Identify which cell holds the provided text, then report its (X, Y) central coordinate. 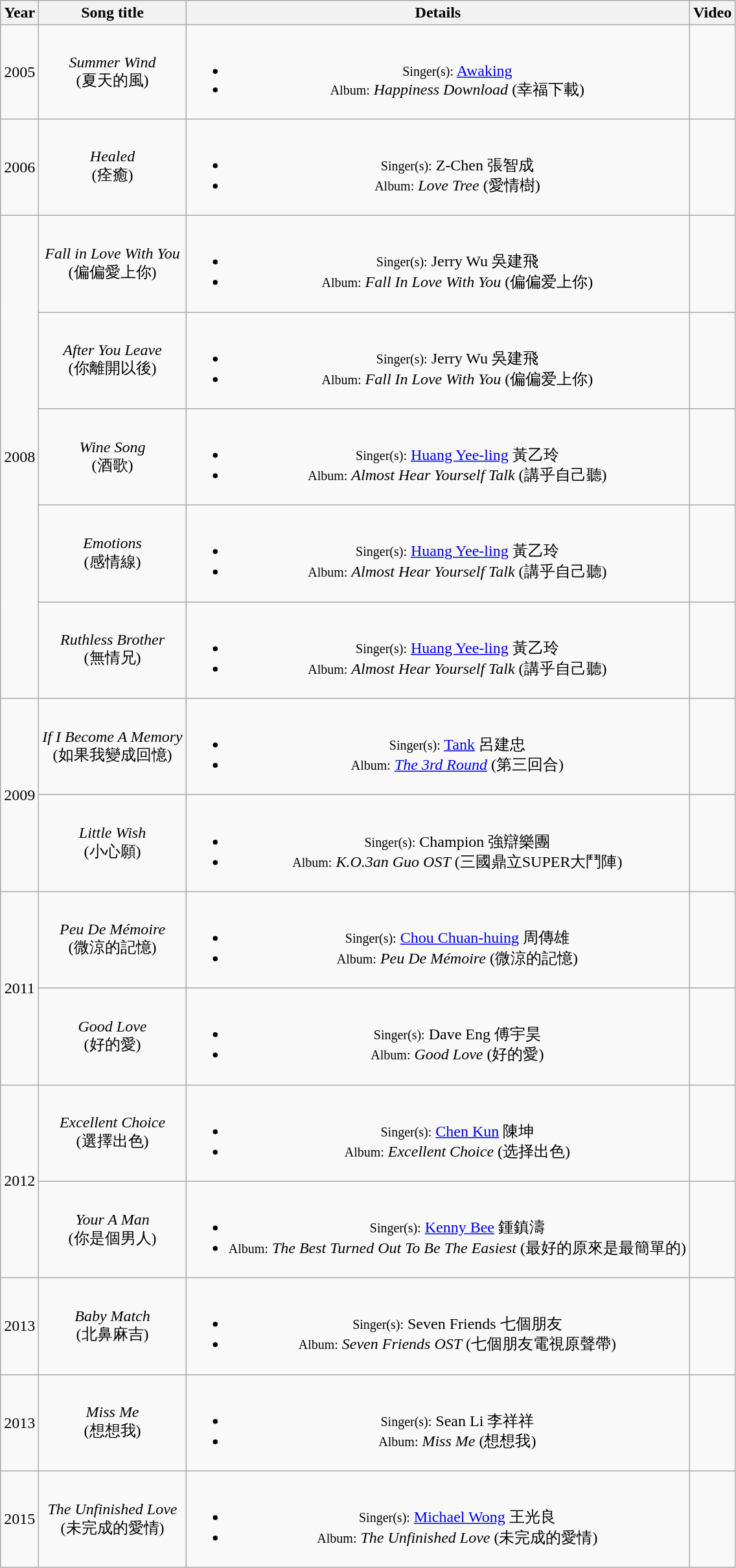
Little Wish(小心願) (113, 844)
Good Love(好的愛) (113, 1037)
2008 (19, 456)
2015 (19, 1519)
Singer(s): Tank 呂建忠Album: The 3rd Round (第三回合) (438, 746)
2009 (19, 795)
Singer(s): Sean Li 李祥祥Album: Miss Me (想想我) (438, 1423)
Wine Song(酒歌) (113, 457)
Summer Wind(夏天的風) (113, 73)
Baby Match(北鼻麻吉) (113, 1326)
Singer(s): Seven Friends 七個朋友Album: Seven Friends OST (七個朋友電視原聲帶) (438, 1326)
Video (713, 13)
Miss Me(想想我) (113, 1423)
2006 (19, 167)
Singer(s): Champion 強辯樂團Album: K.O.3an Guo OST (三國鼎立SUPER大鬥陣) (438, 844)
Details (438, 13)
Healed(痊癒) (113, 167)
Singer(s): Michael Wong 王光良Album: The Unfinished Love (未完成的愛情) (438, 1519)
Singer(s): Z-Chen 張智成Album: Love Tree (愛情樹) (438, 167)
Peu De Mémoire(微涼的記憶) (113, 940)
Fall in Love With You(偏偏愛上你) (113, 263)
Year (19, 13)
2012 (19, 1181)
Singer(s): Chou Chuan-huing 周傳雄Album: Peu De Mémoire (微涼的記憶) (438, 940)
Emotions(感情線) (113, 553)
Excellent Choice(選擇出色) (113, 1133)
Song title (113, 13)
After You Leave(你離開以後) (113, 360)
Your A Man(你是個男人) (113, 1230)
The Unfinished Love(未完成的愛情) (113, 1519)
Singer(s): AwakingAlbum: Happiness Download (幸福下載) (438, 73)
2005 (19, 73)
Ruthless Brother(無情兄) (113, 651)
Singer(s): Kenny Bee 鍾鎮濤Album: The Best Turned Out To Be The Easiest (最好的原來是最簡單的) (438, 1230)
If I Become A Memory(如果我變成回憶) (113, 746)
2011 (19, 988)
Singer(s): Chen Kun 陳坤Album: Excellent Choice (选择出色) (438, 1133)
Singer(s): Dave Eng 傅宇昊Album: Good Love (好的愛) (438, 1037)
